From the cell containing the given text, extract its center point as (x, y) coordinate. 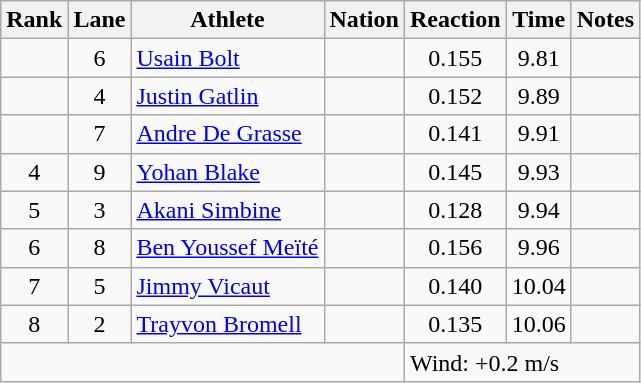
0.156 (455, 248)
0.141 (455, 134)
Justin Gatlin (228, 96)
3 (100, 210)
2 (100, 324)
0.140 (455, 286)
9.93 (538, 172)
Jimmy Vicaut (228, 286)
Reaction (455, 20)
Yohan Blake (228, 172)
0.155 (455, 58)
9.89 (538, 96)
0.128 (455, 210)
0.135 (455, 324)
Andre De Grasse (228, 134)
0.145 (455, 172)
9.81 (538, 58)
Nation (364, 20)
10.04 (538, 286)
Akani Simbine (228, 210)
Lane (100, 20)
9.91 (538, 134)
0.152 (455, 96)
Usain Bolt (228, 58)
Notes (605, 20)
10.06 (538, 324)
9.96 (538, 248)
Athlete (228, 20)
Trayvon Bromell (228, 324)
9.94 (538, 210)
Time (538, 20)
Wind: +0.2 m/s (522, 362)
Ben Youssef Meïté (228, 248)
Rank (34, 20)
9 (100, 172)
